Locate the cell with the specified text and output its (X, Y) center coordinate. 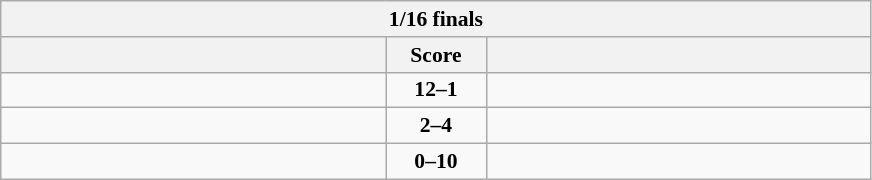
0–10 (436, 162)
2–4 (436, 126)
12–1 (436, 90)
Score (436, 55)
1/16 finals (436, 19)
